Output the [x, y] coordinate of the center of the cell containing the given text.  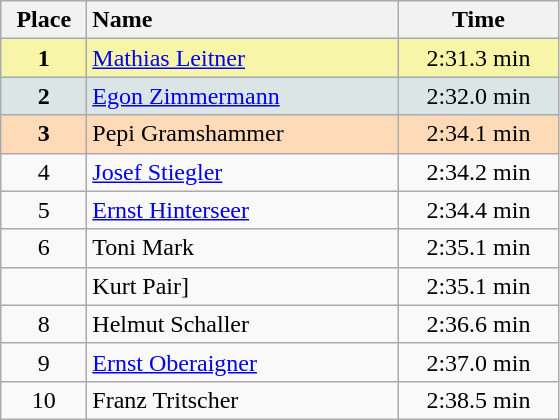
2:34.2 min [478, 172]
2 [44, 96]
Kurt Pair] [242, 286]
Place [44, 20]
3 [44, 134]
1 [44, 58]
Name [242, 20]
8 [44, 324]
2:38.5 min [478, 400]
2:32.0 min [478, 96]
4 [44, 172]
Helmut Schaller [242, 324]
5 [44, 210]
Pepi Gramshammer [242, 134]
2:34.1 min [478, 134]
Ernst Hinterseer [242, 210]
10 [44, 400]
Time [478, 20]
2:36.6 min [478, 324]
9 [44, 362]
Franz Tritscher [242, 400]
2:34.4 min [478, 210]
Egon Zimmermann [242, 96]
Toni Mark [242, 248]
Mathias Leitner [242, 58]
2:37.0 min [478, 362]
Josef Stiegler [242, 172]
6 [44, 248]
Ernst Oberaigner [242, 362]
2:31.3 min [478, 58]
